Locate the cell with the specified text and output its [X, Y] center coordinate. 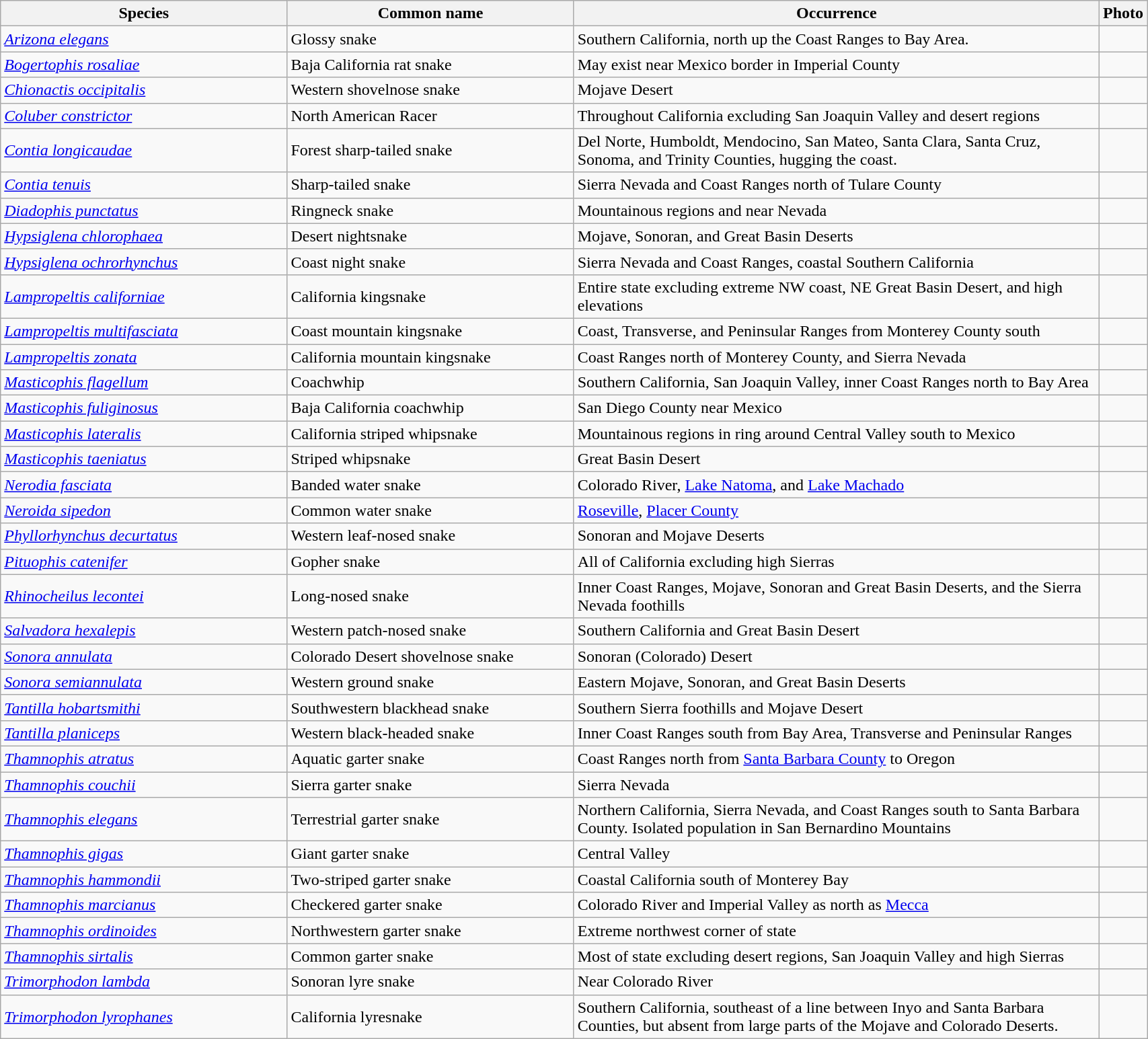
Lampropeltis multifasciata [144, 331]
Baja California coachwhip [430, 408]
Contia tenuis [144, 185]
Bogertophis rosaliae [144, 65]
Inner Coast Ranges, Mojave, Sonoran and Great Basin Deserts, and the Sierra Nevada foothills [837, 596]
Western shovelnose snake [430, 90]
Southern Sierra foothills and Mojave Desert [837, 707]
Colorado Desert shovelnose snake [430, 656]
Hypsiglena ochrorhynchus [144, 262]
Arizona elegans [144, 39]
Coast Ranges north of Monterey County, and Sierra Nevada [837, 357]
Common garter snake [430, 956]
Mojave Desert [837, 90]
Thamnophis atratus [144, 759]
Thamnophis elegans [144, 819]
Diadophis punctatus [144, 210]
Sonoran (Colorado) Desert [837, 656]
Sonora annulata [144, 656]
Long-nosed snake [430, 596]
Southern California and Great Basin Desert [837, 631]
Thamnophis marcianus [144, 905]
Most of state excluding desert regions, San Joaquin Valley and high Sierras [837, 956]
Central Valley [837, 854]
Masticophis taeniatus [144, 459]
Trimorphodon lyrophanes [144, 1017]
Sonora semiannulata [144, 682]
May exist near Mexico border in Imperial County [837, 65]
Sharp-tailed snake [430, 185]
Contia longicaudae [144, 151]
Entire state excluding extreme NW coast, NE Great Basin Desert, and high elevations [837, 296]
Mojave, Sonoran, and Great Basin Deserts [837, 236]
Colorado River and Imperial Valley as north as Mecca [837, 905]
Coluber constrictor [144, 116]
Sonoran and Mojave Deserts [837, 536]
Western leaf-nosed snake [430, 536]
Occurrence [837, 13]
Throughout California excluding San Joaquin Valley and desert regions [837, 116]
Northern California, Sierra Nevada, and Coast Ranges south to Santa Barbara County. Isolated population in San Bernardino Mountains [837, 819]
Salvadora hexalepis [144, 631]
Coast night snake [430, 262]
Thamnophis hammondii [144, 880]
Roseville, Placer County [837, 510]
Giant garter snake [430, 854]
Thamnophis gigas [144, 854]
Southern California, north up the Coast Ranges to Bay Area. [837, 39]
Extreme northwest corner of state [837, 931]
Mountainous regions and near Nevada [837, 210]
Common water snake [430, 510]
Species [144, 13]
Western patch-nosed snake [430, 631]
Western ground snake [430, 682]
California striped whipsnake [430, 434]
Masticophis fuliginosus [144, 408]
California lyresnake [430, 1017]
California mountain kingsnake [430, 357]
Lampropeltis zonata [144, 357]
Desert nightsnake [430, 236]
California kingsnake [430, 296]
Masticophis flagellum [144, 383]
Northwestern garter snake [430, 931]
Thamnophis sirtalis [144, 956]
Pituophis catenifer [144, 562]
Colorado River, Lake Natoma, and Lake Machado [837, 485]
Coast mountain kingsnake [430, 331]
Chionactis occipitalis [144, 90]
Rhinocheilus lecontei [144, 596]
Masticophis lateralis [144, 434]
Common name [430, 13]
Nerodia fasciata [144, 485]
Two-striped garter snake [430, 880]
Banded water snake [430, 485]
Tantilla hobartsmithi [144, 707]
Thamnophis ordinoides [144, 931]
Sierra Nevada and Coast Ranges, coastal Southern California [837, 262]
Checkered garter snake [430, 905]
Terrestrial garter snake [430, 819]
Eastern Mojave, Sonoran, and Great Basin Deserts [837, 682]
Coastal California south of Monterey Bay [837, 880]
Glossy snake [430, 39]
Photo [1123, 13]
All of California excluding high Sierras [837, 562]
Hypsiglena chlorophaea [144, 236]
Tantilla planiceps [144, 733]
Lampropeltis californiae [144, 296]
Southern California, San Joaquin Valley, inner Coast Ranges north to Bay Area [837, 383]
Forest sharp-tailed snake [430, 151]
Del Norte, Humboldt, Mendocino, San Mateo, Santa Clara, Santa Cruz, Sonoma, and Trinity Counties, hugging the coast. [837, 151]
Neroida sipedon [144, 510]
Southwestern blackhead snake [430, 707]
Near Colorado River [837, 982]
North American Racer [430, 116]
Coast, Transverse, and Peninsular Ranges from Monterey County south [837, 331]
Trimorphodon lambda [144, 982]
Striped whipsnake [430, 459]
San Diego County near Mexico [837, 408]
Coachwhip [430, 383]
Great Basin Desert [837, 459]
Thamnophis couchii [144, 785]
Sierra garter snake [430, 785]
Aquatic garter snake [430, 759]
Baja California rat snake [430, 65]
Southern California, southeast of a line between Inyo and Santa Barbara Counties, but absent from large parts of the Mojave and Colorado Deserts. [837, 1017]
Western black-headed snake [430, 733]
Gopher snake [430, 562]
Phyllorhynchus decurtatus [144, 536]
Sierra Nevada and Coast Ranges north of Tulare County [837, 185]
Sierra Nevada [837, 785]
Inner Coast Ranges south from Bay Area, Transverse and Peninsular Ranges [837, 733]
Sonoran lyre snake [430, 982]
Coast Ranges north from Santa Barbara County to Oregon [837, 759]
Ringneck snake [430, 210]
Mountainous regions in ring around Central Valley south to Mexico [837, 434]
